Determine the [x, y] coordinate at the center of the cell enclosing the given text.  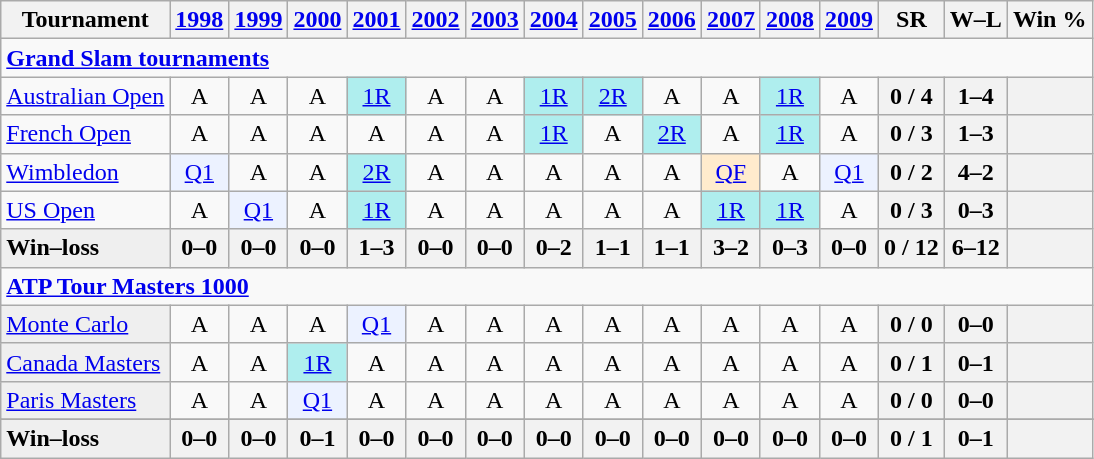
2000 [318, 20]
1998 [200, 20]
SR [912, 20]
Canada Masters [86, 362]
2001 [376, 20]
2009 [848, 20]
0 / 12 [912, 248]
0 / 2 [912, 172]
US Open [86, 210]
2007 [730, 20]
0–2 [554, 248]
2008 [790, 20]
1–4 [976, 96]
Grand Slam tournaments [546, 58]
Wimbledon [86, 172]
2003 [494, 20]
Tournament [86, 20]
ATP Tour Masters 1000 [546, 286]
QF [730, 172]
Australian Open [86, 96]
Monte Carlo [86, 324]
3–2 [730, 248]
4–2 [976, 172]
2002 [436, 20]
Win % [1050, 20]
Paris Masters [86, 400]
0 / 4 [912, 96]
2004 [554, 20]
2005 [612, 20]
2006 [672, 20]
6–12 [976, 248]
W–L [976, 20]
1999 [258, 20]
French Open [86, 134]
